Return the [X, Y] coordinate for the center point of the cell that contains the specified text.  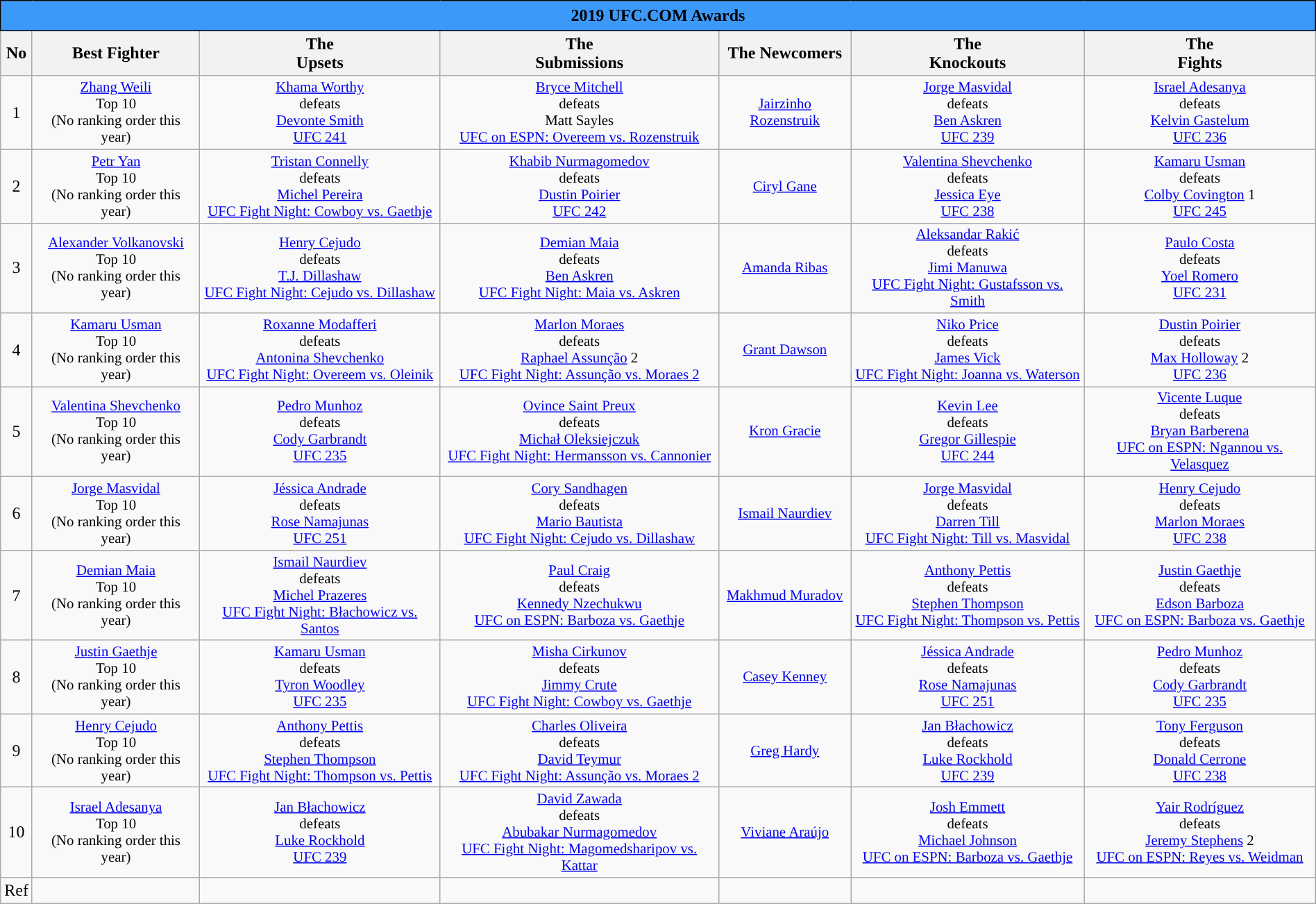
David Zawada defeats Abubakar Nurmagomedov UFC Fight Night: Magomedsharipov vs. Kattar [579, 832]
Kamaru Usman defeats Colby Covington 1 UFC 245 [1200, 186]
2 [17, 186]
2019 UFC.COM Awards [658, 16]
Justin Gaethje defeats Edson Barboza UFC on ESPN: Barboza vs. Gaethje [1200, 595]
Kamaru Usman defeats Tyron Woodley UFC 235 [321, 677]
Israel Adesanya defeats Kelvin Gastelum UFC 236 [1200, 112]
Tony Ferguson defeats Donald Cerrone UFC 238 [1200, 751]
Khabib Nurmagomedov defeats Dustin Poirier UFC 242 [579, 186]
Henry Cejudo defeats T.J. Dillashaw UFC Fight Night: Cejudo vs. Dillashaw [321, 268]
Demian Maia defeats Ben Askren UFC Fight Night: Maia vs. Askren [579, 268]
The Newcomers [784, 53]
Niko Price defeats James Vick UFC Fight Night: Joanna vs. Waterson [968, 350]
Henry CejudoTop 10 (No ranking order this year) [115, 751]
Marlon Moraes defeats Raphael Assunção 2 UFC Fight Night: Assunção vs. Moraes 2 [579, 350]
Jorge Masvidal defeats Ben Askren UFC 239 [968, 112]
Kron Gracie [784, 432]
Paulo Costa defeats Yoel Romero UFC 231 [1200, 268]
5 [17, 432]
Viviane Araújo [784, 832]
Greg Hardy [784, 751]
Petr Yan Top 10 (No ranking order this year) [115, 186]
Ref [17, 891]
3 [17, 268]
Zhang WeiliTop 10 (No ranking order this year) [115, 112]
Valentina ShevchenkoTop 10 (No ranking order this year) [115, 432]
Jorge Masvidal defeats Darren Till UFC Fight Night: Till vs. Masvidal [968, 514]
Paul Craig defeats Kennedy Nzechukwu UFC on ESPN: Barboza vs. Gaethje [579, 595]
6 [17, 514]
Alexander Volkanovski Top 10 (No ranking order this year) [115, 268]
Justin GaethjeTop 10 (No ranking order this year) [115, 677]
Roxanne Modafferi defeats Antonina Shevchenko UFC Fight Night: Overeem vs. Oleinik [321, 350]
Josh Emmett defeats Michael Johnson UFC on ESPN: Barboza vs. Gaethje [968, 832]
Kevin Lee defeats Gregor Gillespie UFC 244 [968, 432]
Aleksandar Rakić defeats Jimi Manuwa UFC Fight Night: Gustafsson vs. Smith [968, 268]
Demian MaiaTop 10 (No ranking order this year) [115, 595]
Charles Oliveira defeats David Teymur UFC Fight Night: Assunção vs. Moraes 2 [579, 751]
Cory Sandhagen defeats Mario Bautista UFC Fight Night: Cejudo vs. Dillashaw [579, 514]
7 [17, 595]
Amanda Ribas [784, 268]
Grant Dawson [784, 350]
Makhmud Muradov [784, 595]
1 [17, 112]
Khama Worthy defeats Devonte Smith UFC 241 [321, 112]
Ismail Naurdiev [784, 514]
Vicente Luque defeats Bryan Barberena UFC on ESPN: Ngannou vs. Velasquez [1200, 432]
Bryce Mitchell defeats Matt Sayles UFC on ESPN: Overeem vs. Rozenstruik [579, 112]
4 [17, 350]
TheKnockouts [968, 53]
Casey Kenney [784, 677]
Best Fighter [115, 53]
Jairzinho Rozenstruik [784, 112]
No [17, 53]
Israel AdesanyaTop 10 (No ranking order this year) [115, 832]
Valentina Shevchenko defeats Jessica Eye UFC 238 [968, 186]
Tristan Connelly defeats Michel Pereira UFC Fight Night: Cowboy vs. Gaethje [321, 186]
8 [17, 677]
Dustin Poirier defeats Max Holloway 2 UFC 236 [1200, 350]
10 [17, 832]
Misha Cirkunov defeats Jimmy Crute UFC Fight Night: Cowboy vs. Gaethje [579, 677]
Kamaru UsmanTop 10 (No ranking order this year) [115, 350]
Ismail Naurdiev defeats Michel Prazeres UFC Fight Night: Błachowicz vs. Santos [321, 595]
TheFights [1200, 53]
9 [17, 751]
Yair Rodríguez defeats Jeremy Stephens 2 UFC on ESPN: Reyes vs. Weidman [1200, 832]
TheUpsets [321, 53]
Henry Cejudo defeats Marlon Moraes UFC 238 [1200, 514]
Ciryl Gane [784, 186]
TheSubmissions [579, 53]
Jorge MasvidalTop 10 (No ranking order this year) [115, 514]
Ovince Saint Preux defeats Michał Oleksiejczuk UFC Fight Night: Hermansson vs. Cannonier [579, 432]
